Return [X, Y] of the center of cell containing provided text 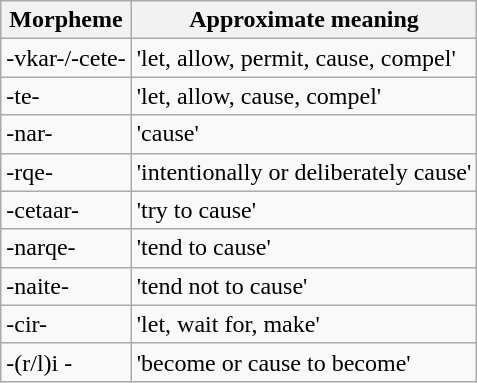
'let, allow, cause, compel' [304, 96]
'tend not to cause' [304, 286]
-cetaar- [66, 210]
-nar- [66, 134]
Morpheme [66, 20]
-narqe- [66, 248]
-(r/l)i - [66, 362]
'let, wait for, make' [304, 324]
Approximate meaning [304, 20]
'cause' [304, 134]
'intentionally or deliberately cause' [304, 172]
'let, allow, permit, cause, compel' [304, 58]
'tend to cause' [304, 248]
-te- [66, 96]
-cir- [66, 324]
-rqe- [66, 172]
-naite- [66, 286]
'become or cause to become' [304, 362]
'try to cause' [304, 210]
-vkar-/-cete- [66, 58]
